Search for the cell housing the specified text and yield its [x, y] center coordinate. 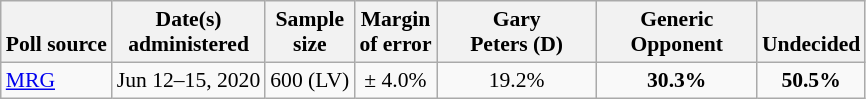
600 (LV) [310, 80]
Marginof error [395, 32]
Samplesize [310, 32]
Date(s)administered [188, 32]
± 4.0% [395, 80]
GaryPeters (D) [517, 32]
19.2% [517, 80]
Poll source [56, 32]
GenericOpponent [677, 32]
Jun 12–15, 2020 [188, 80]
30.3% [677, 80]
Undecided [811, 32]
MRG [56, 80]
50.5% [811, 80]
